Scan for the cell matching the given text and deliver its (X, Y) coordinate at center. 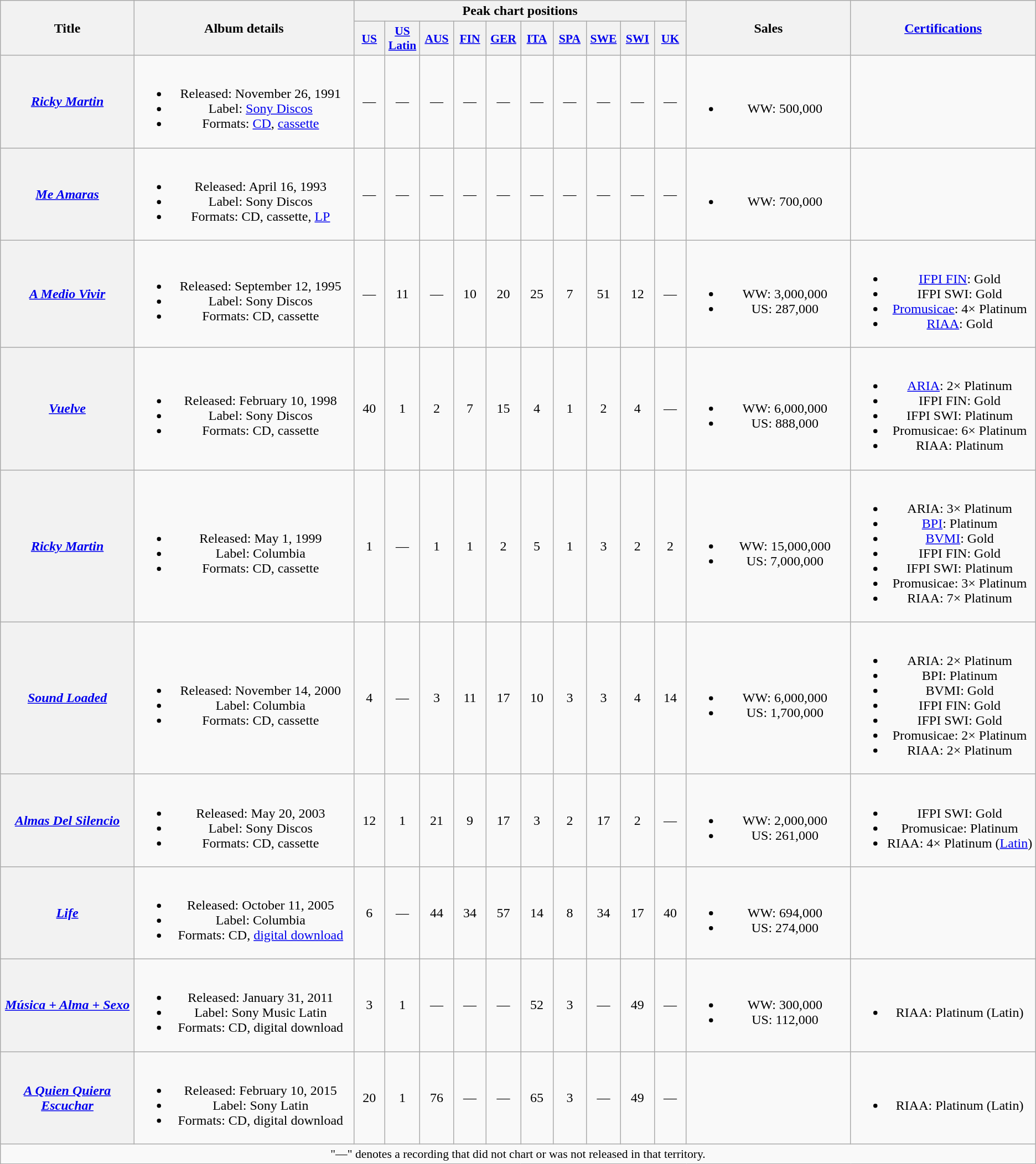
A Quien Quiera Escuchar (68, 1098)
"—" denotes a recording that did not chart or was not released in that territory. (518, 1154)
Released: February 10, 2015Label: Sony LatinFormats: CD, digital download (244, 1098)
Sound Loaded (68, 698)
Released: May 20, 2003 Label: Sony DiscosFormats: CD, cassette (244, 820)
WW: 500,000 (768, 102)
8 (570, 913)
52 (537, 1005)
Me Amaras (68, 194)
SWE (603, 39)
ARIA: 3× PlatinumBPI: PlatinumBVMI: GoldIFPI FIN: GoldIFPI SWI: PlatinumPromusicae: 3× PlatinumRIAA: 7× Platinum (943, 545)
WW: 2,000,000US: 261,000 (768, 820)
Released: November 26, 1991 Label: Sony DiscosFormats: CD, cassette (244, 102)
Released: January 31, 2011 Label: Sony Music LatinFormats: CD, digital download (244, 1005)
Released: February 10, 1998 Label: Sony DiscosFormats: CD, cassette (244, 408)
65 (537, 1098)
WW: 694,000US: 274,000 (768, 913)
FIN (469, 39)
44 (437, 913)
Released: September 12, 1995 Label: Sony DiscosFormats: CD, cassette (244, 294)
WW: 3,000,000US: 287,000 (768, 294)
Peak chart positions (520, 11)
15 (504, 408)
US Latin (402, 39)
Almas Del Silencio (68, 820)
Released: November 14, 2000 Label: ColumbiaFormats: CD, cassette (244, 698)
21 (437, 820)
51 (603, 294)
GER (504, 39)
IFPI SWI: GoldPromusicae: PlatinumRIAA: 4× Platinum (Latin) (943, 820)
ARIA: 2× PlatinumIFPI FIN: GoldIFPI SWI: PlatinumPromusicae: 6× PlatinumRIAA: Platinum (943, 408)
Released: May 1, 1999 Label: ColumbiaFormats: CD, cassette (244, 545)
SPA (570, 39)
6 (369, 913)
A Medio Vivir (68, 294)
WW: 6,000,000US: 888,000 (768, 408)
Album details (244, 28)
WW: 300,000US: 112,000 (768, 1005)
WW: 15,000,000US: 7,000,000 (768, 545)
76 (437, 1098)
Música + Alma + Sexo (68, 1005)
WW: 700,000 (768, 194)
Certifications (943, 28)
9 (469, 820)
WW: 6,000,000US: 1,700,000 (768, 698)
AUS (437, 39)
Released: April 16, 1993Label: Sony DiscosFormats: CD, cassette, LP (244, 194)
UK (670, 39)
57 (504, 913)
IFPI FIN: GoldIFPI SWI: GoldPromusicae: 4× PlatinumRIAA: Gold (943, 294)
SWI (638, 39)
Title (68, 28)
ARIA: 2× PlatinumBPI: PlatinumBVMI: GoldIFPI FIN: GoldIFPI SWI: GoldPromusicae: 2× PlatinumRIAA: 2× Platinum (943, 698)
25 (537, 294)
5 (537, 545)
ITA (537, 39)
Sales (768, 28)
Released: October 11, 2005 Label: ColumbiaFormats: CD, digital download (244, 913)
Vuelve (68, 408)
Life (68, 913)
US (369, 39)
